Determine the (x, y) coordinate at the center of the cell enclosing the given text.  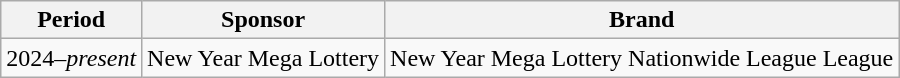
New Year Mega Lottery Nationwide League League (642, 58)
2024–present (72, 58)
Sponsor (264, 20)
New Year Mega Lottery (264, 58)
Brand (642, 20)
Period (72, 20)
